Capture the cell that displays the provided text and extract its (X, Y) central coordinate. 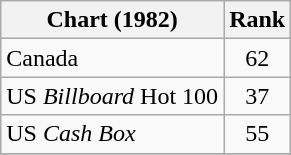
US Cash Box (112, 134)
Chart (1982) (112, 20)
37 (258, 96)
Rank (258, 20)
Canada (112, 58)
55 (258, 134)
US Billboard Hot 100 (112, 96)
62 (258, 58)
